Return [X, Y] of the center of cell containing provided text 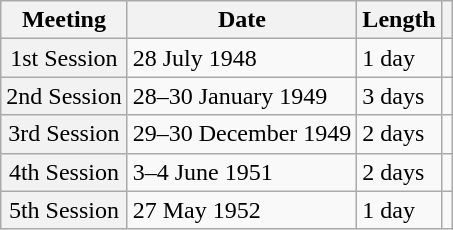
3–4 June 1951 [242, 172]
Meeting [64, 20]
Length [399, 20]
4th Session [64, 172]
3rd Session [64, 134]
3 days [399, 96]
27 May 1952 [242, 210]
2nd Session [64, 96]
28–30 January 1949 [242, 96]
1st Session [64, 58]
5th Session [64, 210]
29–30 December 1949 [242, 134]
Date [242, 20]
28 July 1948 [242, 58]
